Return (X, Y) of the center of cell containing provided text 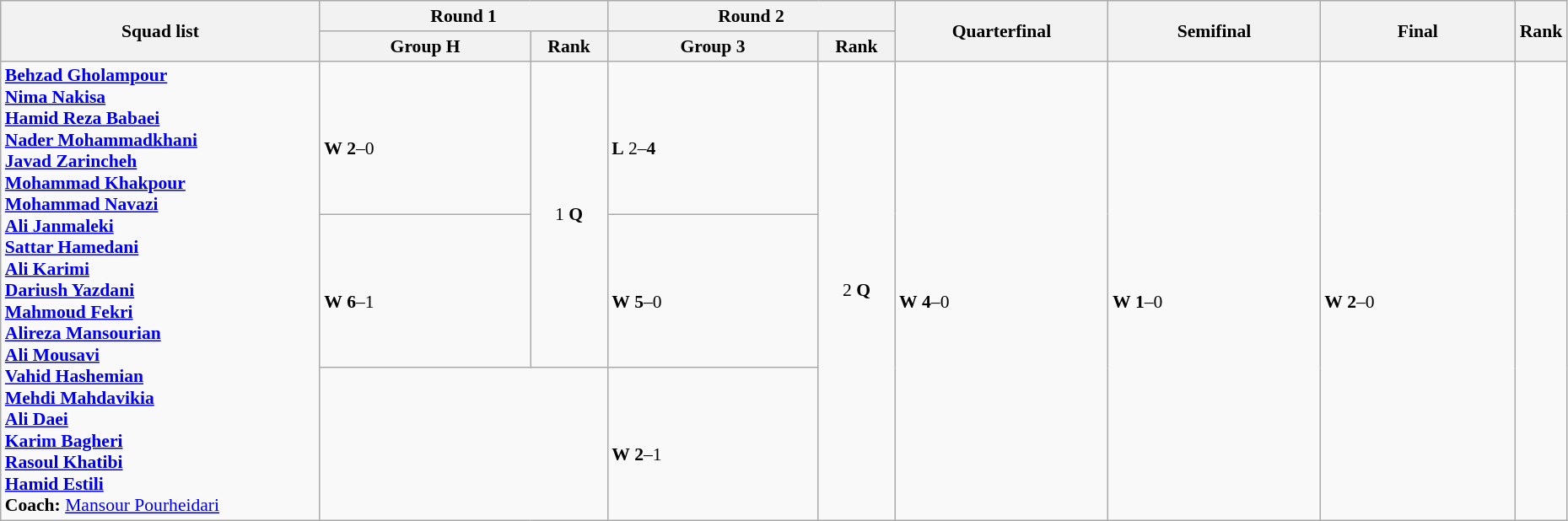
W 2–1 (713, 444)
W 5–0 (713, 291)
Semifinal (1215, 30)
L 2–4 (713, 137)
Round 1 (464, 16)
Final (1418, 30)
2 Q (857, 291)
Round 2 (751, 16)
W 1–0 (1215, 291)
W 4–0 (1002, 291)
W 6–1 (425, 291)
Group 3 (713, 46)
Quarterfinal (1002, 30)
1 Q (568, 214)
Squad list (160, 30)
Group H (425, 46)
